Determine the [X, Y] coordinate at the center of the cell enclosing the given text.  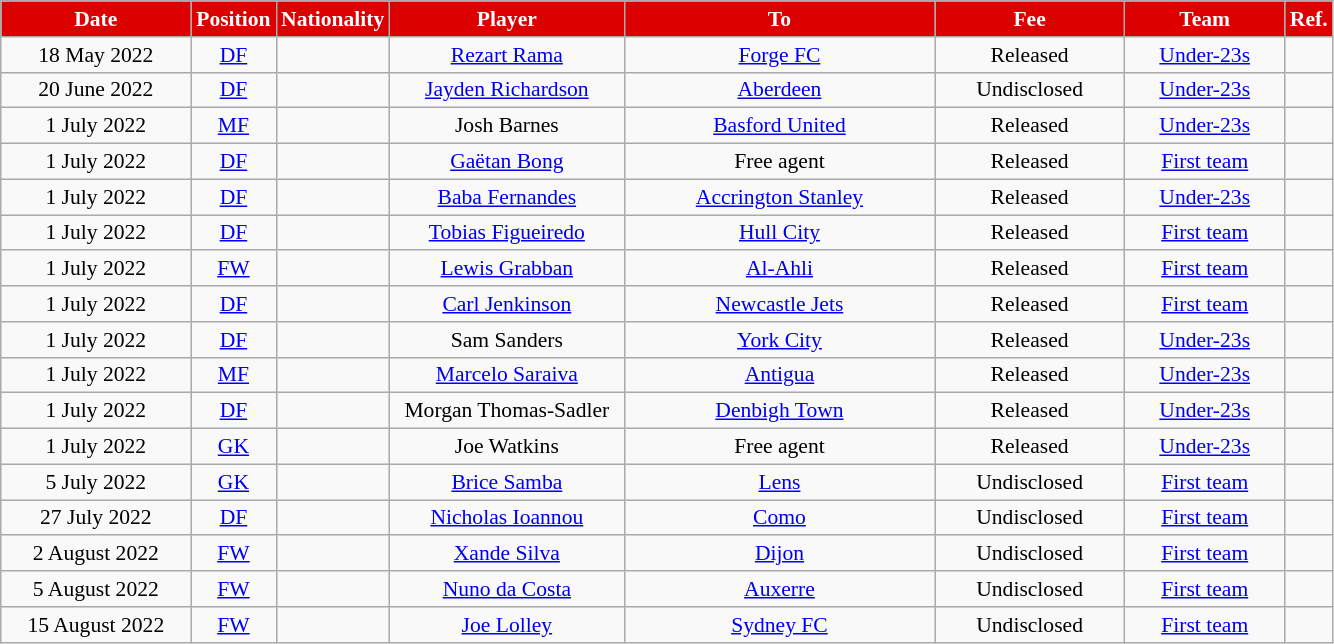
Morgan Thomas-Sadler [506, 411]
15 August 2022 [96, 625]
Auxerre [779, 589]
York City [779, 340]
Al-Ahli [779, 269]
5 July 2022 [96, 482]
Hull City [779, 233]
Baba Fernandes [506, 197]
Nationality [332, 19]
18 May 2022 [96, 55]
Marcelo Saraiva [506, 375]
Newcastle Jets [779, 304]
Joe Lolley [506, 625]
Aberdeen [779, 90]
Date [96, 19]
Xande Silva [506, 554]
Jayden Richardson [506, 90]
Nicholas Ioannou [506, 518]
Ref. [1309, 19]
Lens [779, 482]
Carl Jenkinson [506, 304]
Josh Barnes [506, 126]
Team [1205, 19]
Basford United [779, 126]
Accrington Stanley [779, 197]
Player [506, 19]
Gaëtan Bong [506, 162]
Rezart Rama [506, 55]
20 June 2022 [96, 90]
2 August 2022 [96, 554]
To [779, 19]
Position [234, 19]
Forge FC [779, 55]
Lewis Grabban [506, 269]
Dijon [779, 554]
Sydney FC [779, 625]
Fee [1030, 19]
Tobias Figueiredo [506, 233]
Denbigh Town [779, 411]
Nuno da Costa [506, 589]
Brice Samba [506, 482]
Antigua [779, 375]
Sam Sanders [506, 340]
Como [779, 518]
5 August 2022 [96, 589]
Joe Watkins [506, 447]
27 July 2022 [96, 518]
